Return (X, Y) of the center of cell containing provided text 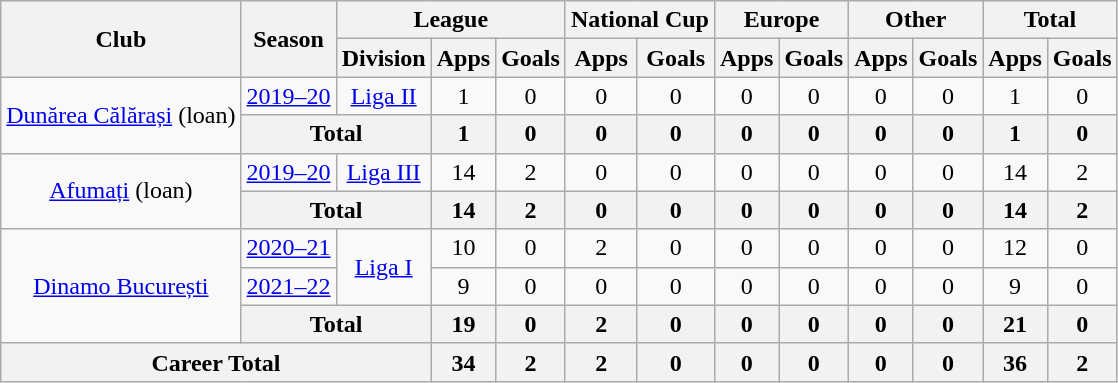
2021–22 (288, 286)
2020–21 (288, 248)
12 (1015, 248)
Club (121, 39)
Liga II (384, 96)
34 (463, 362)
Other (916, 20)
Afumați (loan) (121, 191)
10 (463, 248)
Europe (781, 20)
19 (463, 324)
21 (1015, 324)
Division (384, 58)
36 (1015, 362)
Liga III (384, 172)
Dinamo București (121, 286)
Season (288, 39)
Career Total (216, 362)
League (450, 20)
National Cup (640, 20)
Dunărea Călărași (loan) (121, 115)
Liga I (384, 267)
